Determine the (X, Y) coordinate at the center of the cell enclosing the given text.  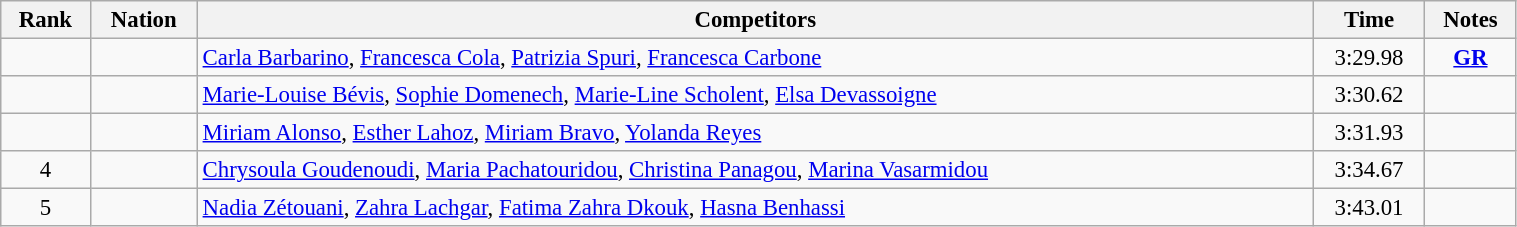
Time (1369, 20)
Nation (144, 20)
3:29.98 (1369, 58)
3:30.62 (1369, 95)
Miriam Alonso, Esther Lahoz, Miriam Bravo, Yolanda Reyes (755, 133)
3:31.93 (1369, 133)
Marie-Louise Bévis, Sophie Domenech, Marie-Line Scholent, Elsa Devassoigne (755, 95)
Competitors (755, 20)
3:34.67 (1369, 170)
3:43.01 (1369, 208)
Chrysoula Goudenoudi, Maria Pachatouridou, Christina Panagou, Marina Vasarmidou (755, 170)
Nadia Zétouani, Zahra Lachgar, Fatima Zahra Dkouk, Hasna Benhassi (755, 208)
4 (46, 170)
Notes (1470, 20)
Carla Barbarino, Francesca Cola, Patrizia Spuri, Francesca Carbone (755, 58)
GR (1470, 58)
5 (46, 208)
Rank (46, 20)
